Detect which cell encompasses the target text, then output its [x, y] center coordinate. 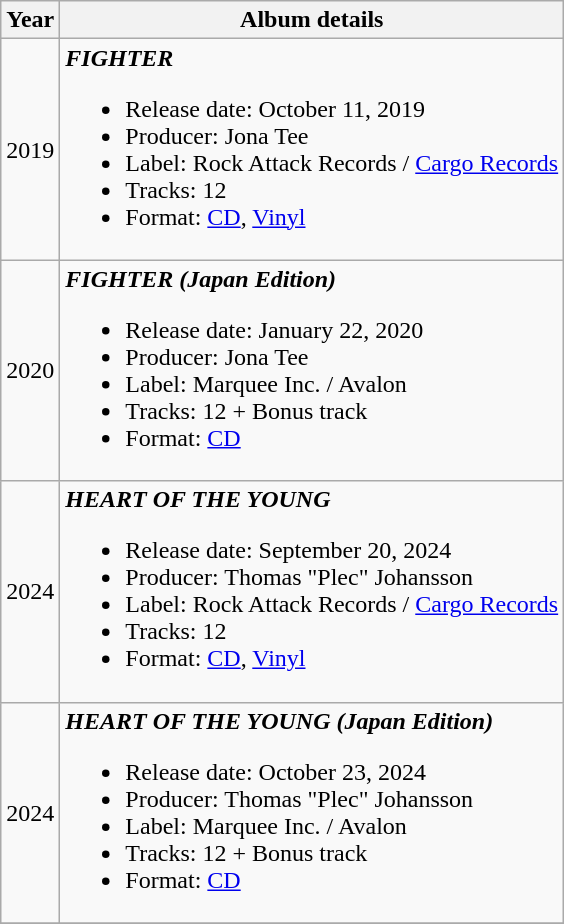
FIGHTER (Japan Edition)Release date: January 22, 2020Producer: Jona TeeLabel: Marquee Inc. / AvalonTracks: 12 + Bonus trackFormat: CD [312, 370]
FIGHTERRelease date: October 11, 2019Producer: Jona TeeLabel: Rock Attack Records / Cargo RecordsTracks: 12Format: CD, Vinyl [312, 150]
2019 [30, 150]
Album details [312, 20]
Year [30, 20]
2020 [30, 370]
